Capture the cell that displays the provided text and extract its (x, y) central coordinate. 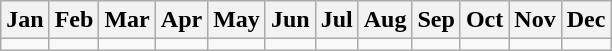
Jun (290, 20)
Jul (336, 20)
Apr (181, 20)
Aug (385, 20)
Nov (535, 20)
Mar (127, 20)
Oct (484, 20)
Dec (586, 20)
May (237, 20)
Jan (25, 20)
Feb (74, 20)
Sep (436, 20)
